Locate the cell with the specified text and output its (X, Y) center coordinate. 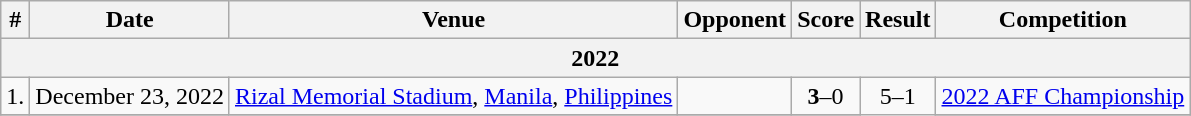
December 23, 2022 (130, 96)
5–1 (898, 96)
Result (898, 20)
1. (16, 96)
Opponent (735, 20)
3–0 (826, 96)
2022 (596, 58)
Rizal Memorial Stadium, Manila, Philippines (453, 96)
Venue (453, 20)
Date (130, 20)
Competition (1063, 20)
2022 AFF Championship (1063, 96)
# (16, 20)
Score (826, 20)
